For the text-containing cell, return its midpoint in [x, y] coordinate format. 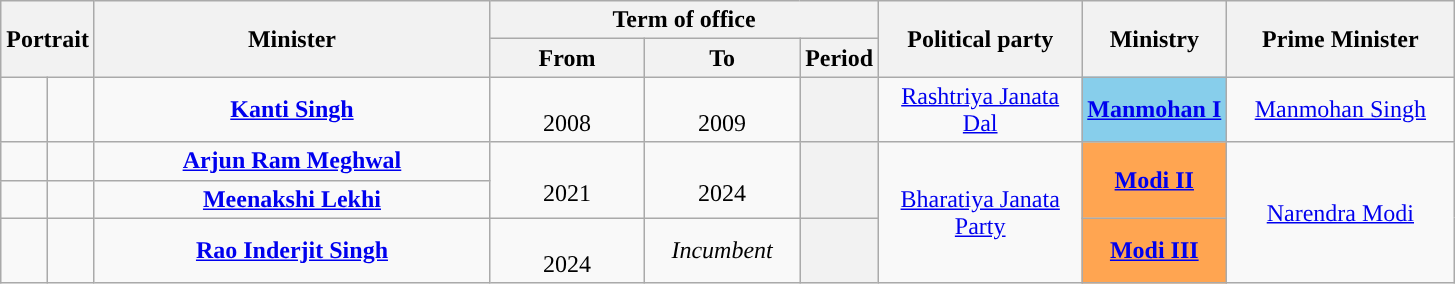
Meenakshi Lekhi [292, 199]
Bharatiya Janata Party [980, 212]
From [566, 58]
Term of office [684, 20]
Portrait [48, 39]
Modi II [1154, 180]
Minister [292, 39]
Ministry [1154, 39]
2008 [566, 110]
Political party [980, 39]
Modi III [1154, 250]
Narendra Modi [1340, 212]
Rao Inderjit Singh [292, 250]
Period [840, 58]
Incumbent [722, 250]
Kanti Singh [292, 110]
Manmohan I [1154, 110]
To [722, 58]
2009 [722, 110]
Rashtriya Janata Dal [980, 110]
Manmohan Singh [1340, 110]
2021 [566, 180]
Arjun Ram Meghwal [292, 161]
Prime Minister [1340, 39]
